Capture the cell that displays the provided text and extract its (X, Y) central coordinate. 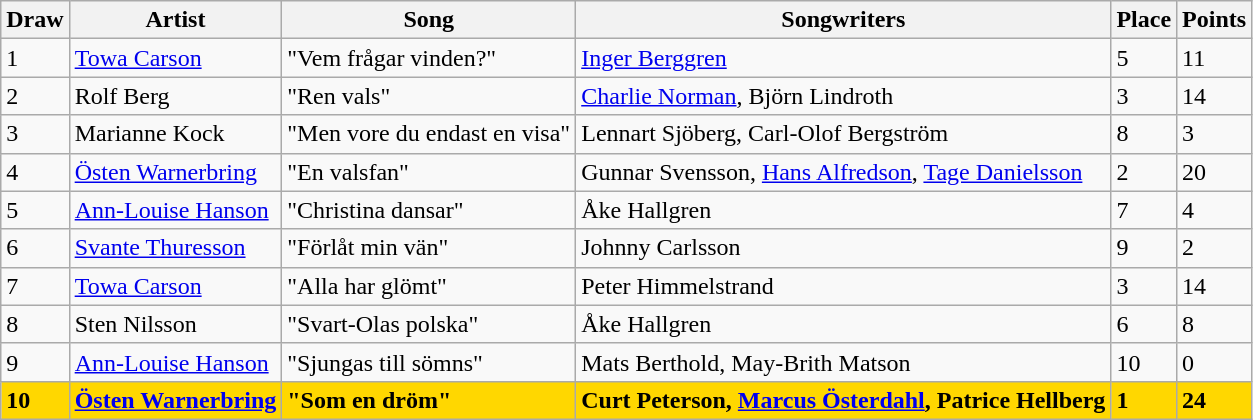
Svante Thuresson (176, 248)
Charlie Norman, Björn Lindroth (844, 96)
"Ren vals" (429, 96)
"En valsfan" (429, 172)
11 (1214, 58)
Mats Berthold, May-Brith Matson (844, 362)
Johnny Carlsson (844, 248)
Gunnar Svensson, Hans Alfredson, Tage Danielsson (844, 172)
Place (1144, 20)
"Christina dansar" (429, 210)
"Alla har glömt" (429, 286)
Rolf Berg (176, 96)
Points (1214, 20)
20 (1214, 172)
0 (1214, 362)
Draw (35, 20)
Inger Berggren (844, 58)
"Förlåt min vän" (429, 248)
Marianne Kock (176, 134)
"Svart-Olas polska" (429, 324)
Songwriters (844, 20)
Curt Peterson, Marcus Österdahl, Patrice Hellberg (844, 400)
"Vem frågar vinden?" (429, 58)
Peter Himmelstrand (844, 286)
24 (1214, 400)
"Men vore du endast en visa" (429, 134)
Song (429, 20)
Artist (176, 20)
"Som en dröm" (429, 400)
"Sjungas till sömns" (429, 362)
Lennart Sjöberg, Carl-Olof Bergström (844, 134)
Sten Nilsson (176, 324)
